Return the (x, y) coordinate for the center point of the cell that contains the specified text.  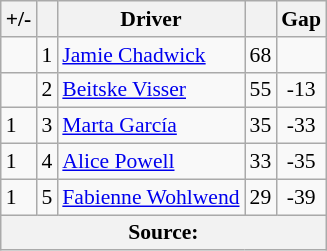
Source: (164, 233)
Gap (301, 19)
Beitske Visser (150, 90)
Fabienne Wohlwend (150, 197)
-13 (301, 90)
2 (46, 90)
55 (261, 90)
-35 (301, 162)
33 (261, 162)
-39 (301, 197)
5 (46, 197)
35 (261, 126)
Marta García (150, 126)
Driver (150, 19)
3 (46, 126)
Alice Powell (150, 162)
4 (46, 162)
Jamie Chadwick (150, 55)
+/- (19, 19)
-33 (301, 126)
29 (261, 197)
68 (261, 55)
